Identify which cell holds the provided text, then report its [X, Y] central coordinate. 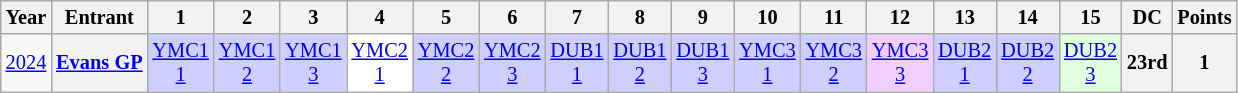
6 [512, 17]
Evans GP [99, 63]
3 [313, 17]
YMC21 [380, 63]
Entrant [99, 17]
YMC23 [512, 63]
YMC33 [900, 63]
9 [702, 17]
8 [640, 17]
DUB22 [1028, 63]
DUB21 [964, 63]
YMC12 [247, 63]
7 [578, 17]
15 [1090, 17]
YMC31 [767, 63]
4 [380, 17]
YMC32 [834, 63]
DUB23 [1090, 63]
5 [446, 17]
Year [26, 17]
14 [1028, 17]
YMC11 [181, 63]
2 [247, 17]
DUB12 [640, 63]
Points [1204, 17]
23rd [1147, 63]
13 [964, 17]
DUB11 [578, 63]
10 [767, 17]
2024 [26, 63]
DC [1147, 17]
YMC22 [446, 63]
DUB13 [702, 63]
12 [900, 17]
YMC13 [313, 63]
11 [834, 17]
